Extract the (x, y) coordinate from the center of the cell holding the provided text.  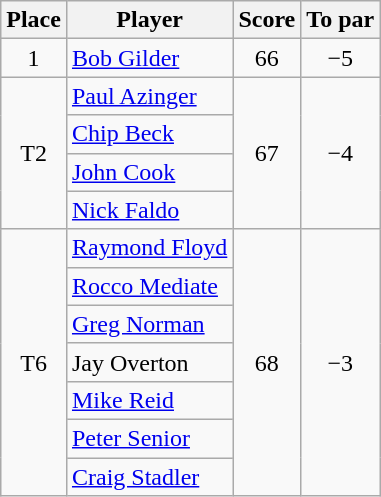
Chip Beck (149, 134)
Mike Reid (149, 400)
67 (267, 153)
Place (34, 20)
66 (267, 58)
Rocco Mediate (149, 286)
Jay Overton (149, 362)
−4 (340, 153)
T6 (34, 362)
Craig Stadler (149, 477)
Nick Faldo (149, 210)
Greg Norman (149, 324)
−3 (340, 362)
Peter Senior (149, 438)
Raymond Floyd (149, 248)
John Cook (149, 172)
68 (267, 362)
Score (267, 20)
To par (340, 20)
1 (34, 58)
Paul Azinger (149, 96)
Bob Gilder (149, 58)
−5 (340, 58)
Player (149, 20)
T2 (34, 153)
